Find where the given text appears and provide that cell's center as [X, Y] coordinate. 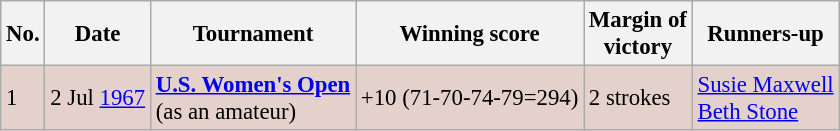
No. [23, 34]
Winning score [470, 34]
Susie Maxwell Beth Stone [766, 98]
2 Jul 1967 [98, 98]
1 [23, 98]
U.S. Women's Open(as an amateur) [252, 98]
2 strokes [638, 98]
Date [98, 34]
+10 (71-70-74-79=294) [470, 98]
Margin ofvictory [638, 34]
Runners-up [766, 34]
Tournament [252, 34]
